Scan for the cell matching the given text and deliver its [X, Y] coordinate at center. 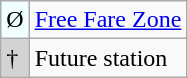
Free Fare Zone [108, 20]
Future station [108, 58]
Ø [15, 20]
† [15, 58]
